Identify which cell holds the provided text, then report its [X, Y] central coordinate. 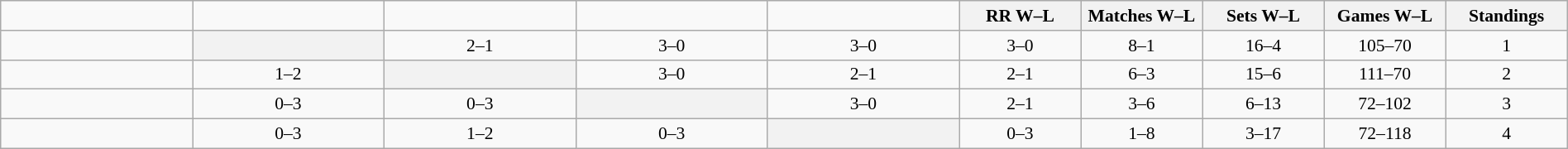
Games W–L [1384, 16]
3–6 [1141, 104]
2 [1507, 74]
3 [1507, 104]
111–70 [1384, 74]
6–3 [1141, 74]
4 [1507, 134]
RR W–L [1021, 16]
8–1 [1141, 46]
Sets W–L [1264, 16]
Standings [1507, 16]
16–4 [1264, 46]
15–6 [1264, 74]
1–8 [1141, 134]
3–17 [1264, 134]
105–70 [1384, 46]
1 [1507, 46]
72–118 [1384, 134]
6–13 [1264, 104]
72–102 [1384, 104]
Matches W–L [1141, 16]
